Return the (x, y) coordinate for the center point of the cell that contains the specified text.  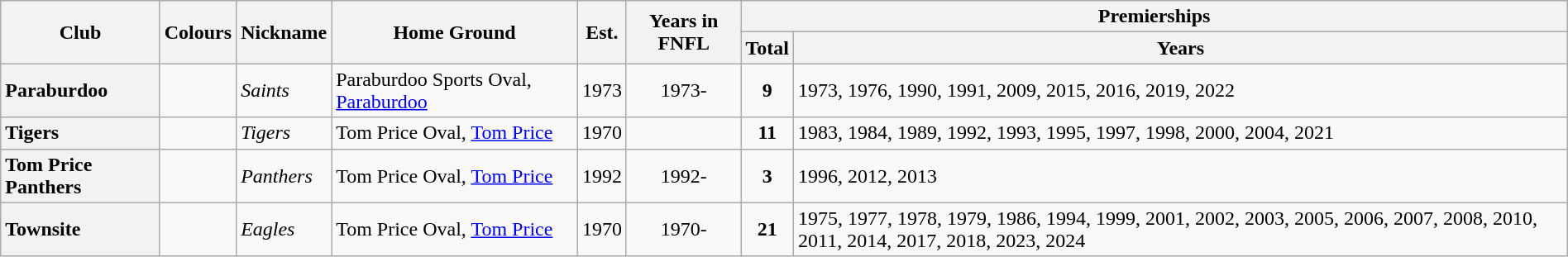
1975, 1977, 1978, 1979, 1986, 1994, 1999, 2001, 2002, 2003, 2005, 2006, 2007, 2008, 2010, 2011, 2014, 2017, 2018, 2023, 2024 (1181, 230)
Premierships (1154, 17)
Colours (198, 32)
Total (767, 48)
Panthers (284, 175)
1996, 2012, 2013 (1181, 175)
1992 (602, 175)
Townsite (80, 230)
1973, 1976, 1990, 1991, 2009, 2015, 2016, 2019, 2022 (1181, 91)
Tom Price Panthers (80, 175)
3 (767, 175)
Home Ground (455, 32)
1973- (683, 91)
Saints (284, 91)
Paraburdoo Sports Oval, Paraburdoo (455, 91)
Est. (602, 32)
Years (1181, 48)
21 (767, 230)
Club (80, 32)
11 (767, 133)
1970- (683, 230)
Eagles (284, 230)
9 (767, 91)
Years in FNFL (683, 32)
Paraburdoo (80, 91)
1983, 1984, 1989, 1992, 1993, 1995, 1997, 1998, 2000, 2004, 2021 (1181, 133)
1973 (602, 91)
1992- (683, 175)
Nickname (284, 32)
